Locate the cell with the specified text and output its (x, y) center coordinate. 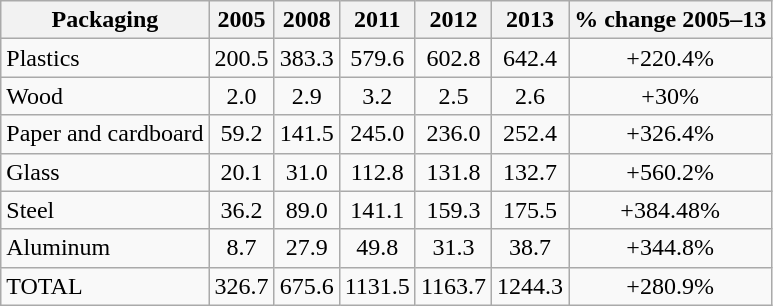
+560.2% (670, 172)
131.8 (453, 172)
Glass (105, 172)
Wood (105, 96)
59.2 (242, 134)
49.8 (377, 248)
+280.9% (670, 286)
20.1 (242, 172)
2.9 (306, 96)
2008 (306, 20)
+220.4% (670, 58)
38.7 (530, 248)
602.8 (453, 58)
132.7 (530, 172)
141.1 (377, 210)
1244.3 (530, 286)
2.5 (453, 96)
31.0 (306, 172)
675.6 (306, 286)
175.5 (530, 210)
3.2 (377, 96)
+326.4% (670, 134)
1131.5 (377, 286)
27.9 (306, 248)
200.5 (242, 58)
642.4 (530, 58)
2005 (242, 20)
+384.48% (670, 210)
8.7 (242, 248)
383.3 (306, 58)
Packaging (105, 20)
141.5 (306, 134)
2013 (530, 20)
252.4 (530, 134)
Paper and cardboard (105, 134)
159.3 (453, 210)
1163.7 (453, 286)
+30% (670, 96)
2012 (453, 20)
31.3 (453, 248)
Aluminum (105, 248)
2.6 (530, 96)
89.0 (306, 210)
2.0 (242, 96)
326.7 (242, 286)
Steel (105, 210)
TOTAL (105, 286)
236.0 (453, 134)
% change 2005–13 (670, 20)
112.8 (377, 172)
579.6 (377, 58)
2011 (377, 20)
36.2 (242, 210)
245.0 (377, 134)
+344.8% (670, 248)
Plastics (105, 58)
